Output the (x, y) coordinate of the center of the cell containing the given text.  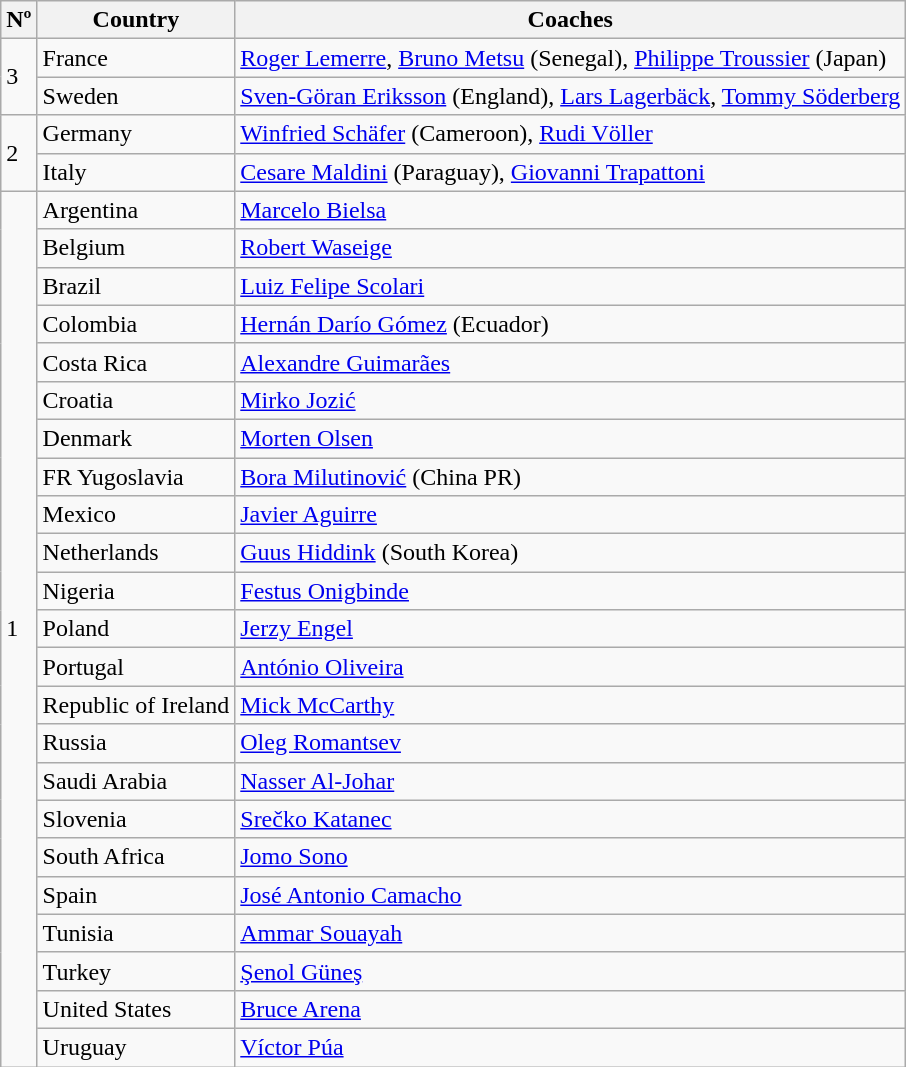
Alexandre Guimarães (570, 362)
Croatia (136, 400)
Saudi Arabia (136, 781)
Country (136, 20)
Winfried Schäfer (Cameroon), Rudi Völler (570, 134)
Bora Milutinović (China PR) (570, 477)
Argentina (136, 210)
Marcelo Bielsa (570, 210)
Mexico (136, 515)
Ammar Souayah (570, 933)
José Antonio Camacho (570, 895)
Denmark (136, 438)
Luiz Felipe Scolari (570, 286)
Republic of Ireland (136, 705)
Uruguay (136, 1047)
Nasser Al-Johar (570, 781)
Colombia (136, 324)
FR Yugoslavia (136, 477)
Costa Rica (136, 362)
Guus Hiddink (South Korea) (570, 553)
1 (19, 628)
Víctor Púa (570, 1047)
Turkey (136, 971)
Mirko Jozić (570, 400)
Belgium (136, 248)
Javier Aguirre (570, 515)
Roger Lemerre, Bruno Metsu (Senegal), Philippe Troussier (Japan) (570, 58)
Slovenia (136, 819)
Cesare Maldini (Paraguay), Giovanni Trapattoni (570, 172)
South Africa (136, 857)
Italy (136, 172)
Sven-Göran Eriksson (England), Lars Lagerbäck, Tommy Söderberg (570, 96)
Portugal (136, 667)
Festus Onigbinde (570, 591)
Robert Waseige (570, 248)
Brazil (136, 286)
Germany (136, 134)
United States (136, 1009)
Coaches (570, 20)
António Oliveira (570, 667)
France (136, 58)
Hernán Darío Gómez (Ecuador) (570, 324)
Nº (19, 20)
Jerzy Engel (570, 629)
Sweden (136, 96)
3 (19, 77)
Tunisia (136, 933)
Russia (136, 743)
Şenol Güneş (570, 971)
Nigeria (136, 591)
Morten Olsen (570, 438)
Spain (136, 895)
2 (19, 153)
Poland (136, 629)
Netherlands (136, 553)
Srečko Katanec (570, 819)
Bruce Arena (570, 1009)
Oleg Romantsev (570, 743)
Jomo Sono (570, 857)
Mick McCarthy (570, 705)
